Return (x, y) of the center of cell containing provided text 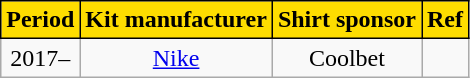
2017– (40, 58)
Period (40, 20)
Shirt sponsor (346, 20)
Nike (176, 58)
Kit manufacturer (176, 20)
Ref (446, 20)
Coolbet (346, 58)
